Search for the cell housing the specified text and yield its (x, y) center coordinate. 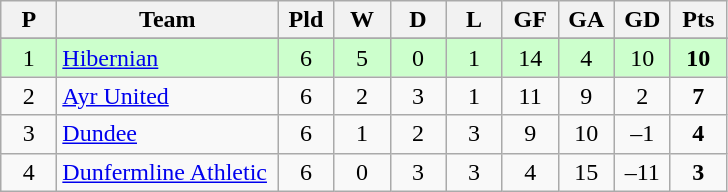
15 (586, 172)
–1 (642, 134)
Dundee (168, 134)
14 (530, 58)
5 (362, 58)
W (362, 20)
Ayr United (168, 96)
L (474, 20)
–11 (642, 172)
GD (642, 20)
Pts (698, 20)
Dunfermline Athletic (168, 172)
D (418, 20)
P (29, 20)
GA (586, 20)
11 (530, 96)
Team (168, 20)
7 (698, 96)
Hibernian (168, 58)
Pld (306, 20)
GF (530, 20)
